Search for the cell housing the specified text and yield its (X, Y) center coordinate. 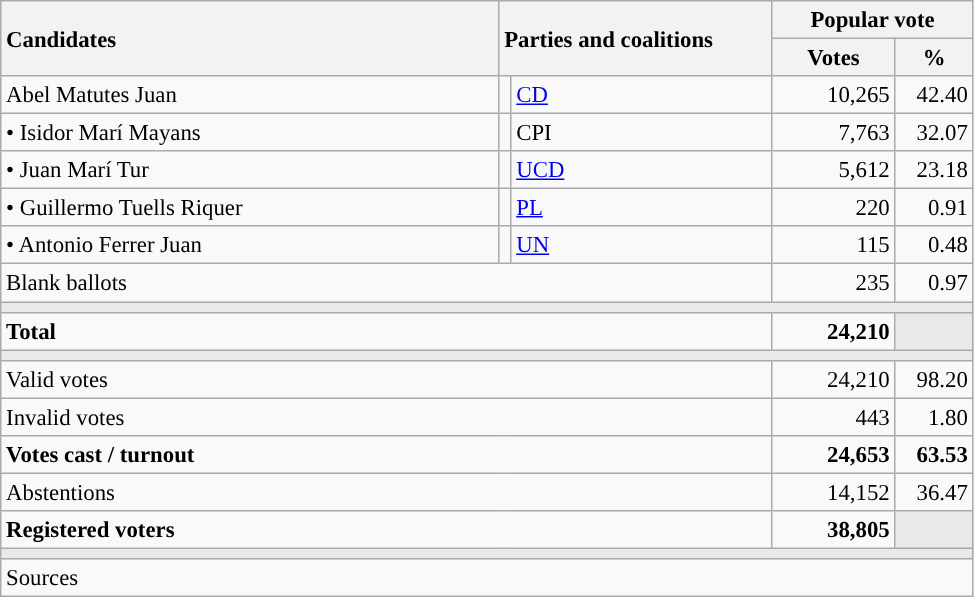
CPI (642, 133)
UCD (642, 170)
• Isidor Marí Mayans (250, 133)
1.80 (934, 417)
38,805 (834, 530)
Valid votes (386, 379)
Sources (487, 578)
Registered voters (386, 530)
10,265 (834, 95)
Parties and coalitions (636, 38)
0.97 (934, 283)
0.91 (934, 208)
• Juan Marí Tur (250, 170)
• Antonio Ferrer Juan (250, 245)
Abel Matutes Juan (250, 95)
115 (834, 245)
23.18 (934, 170)
CD (642, 95)
• Guillermo Tuells Riquer (250, 208)
98.20 (934, 379)
Blank ballots (386, 283)
7,763 (834, 133)
Popular vote (872, 20)
24,653 (834, 455)
443 (834, 417)
Candidates (250, 38)
% (934, 58)
235 (834, 283)
14,152 (834, 492)
Total (386, 331)
63.53 (934, 455)
220 (834, 208)
Votes cast / turnout (386, 455)
Abstentions (386, 492)
UN (642, 245)
32.07 (934, 133)
36.47 (934, 492)
0.48 (934, 245)
Votes (834, 58)
5,612 (834, 170)
PL (642, 208)
Invalid votes (386, 417)
42.40 (934, 95)
